Provide the (x, y) coordinate of the cell's center where the given text is located.  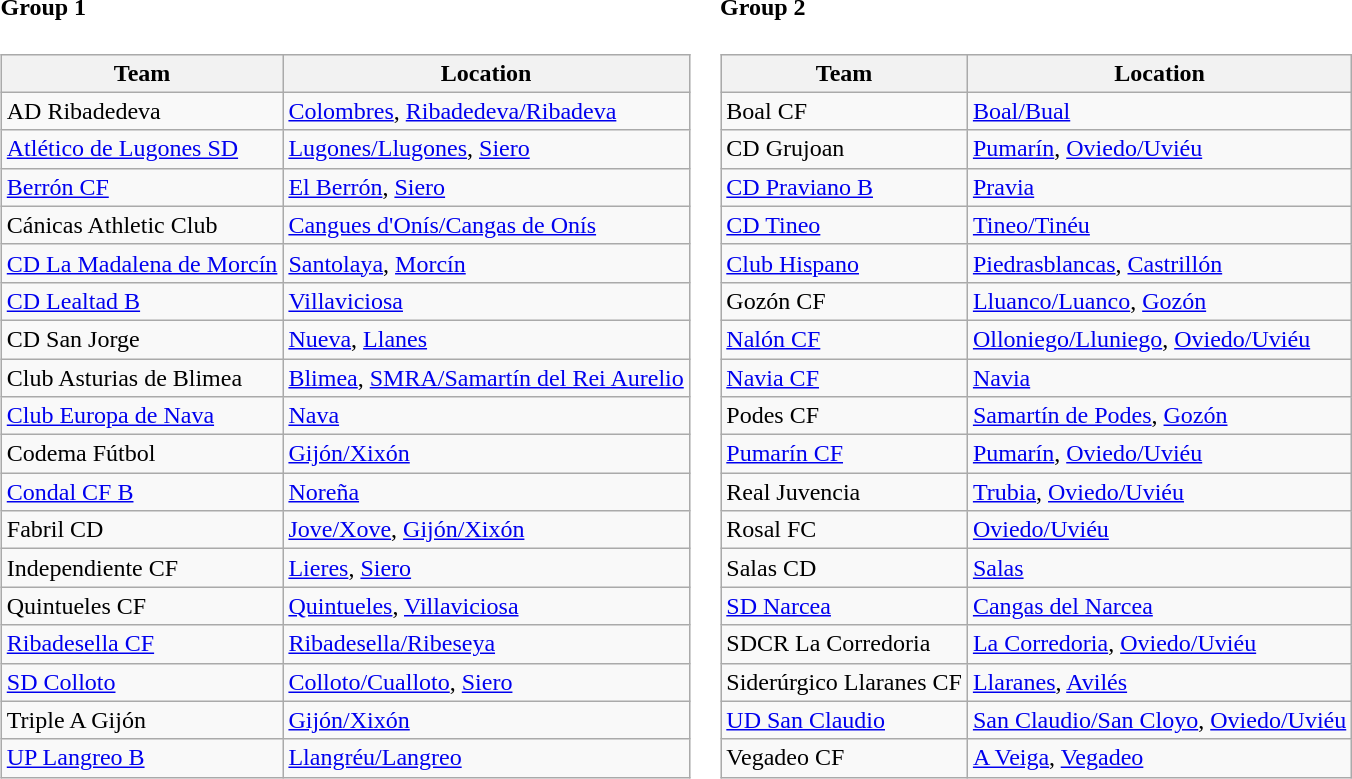
Club Asturias de Blimea (142, 378)
A Veiga, Vegadeo (1159, 758)
UP Langreo B (142, 758)
La Corredoria, Oviedo/Uviéu (1159, 644)
Triple A Gijón (142, 720)
Villaviciosa (486, 301)
Lieres, Siero (486, 568)
CD Lealtad B (142, 301)
Olloniego/Lluniego, Oviedo/Uviéu (1159, 339)
SD Colloto (142, 682)
Atlético de Lugones SD (142, 149)
Pravia (1159, 187)
Santolaya, Morcín (486, 263)
Fabril CD (142, 530)
Siderúrgico Llaranes CF (844, 682)
SDCR La Corredoria (844, 644)
Blimea, SMRA/Samartín del Rei Aurelio (486, 378)
Boal CF (844, 111)
Rosal FC (844, 530)
CD La Madalena de Morcín (142, 263)
Club Hispano (844, 263)
Salas (1159, 568)
SD Narcea (844, 606)
Colombres, Ribadedeva/Ribadeva (486, 111)
UD San Claudio (844, 720)
Trubia, Oviedo/Uviéu (1159, 492)
Samartín de Podes, Gozón (1159, 416)
Podes CF (844, 416)
Oviedo/Uviéu (1159, 530)
Llaranes, Avilés (1159, 682)
Ribadesella CF (142, 644)
Nueva, Llanes (486, 339)
Lluanco/Luanco, Gozón (1159, 301)
Quintueles, Villaviciosa (486, 606)
Nava (486, 416)
San Claudio/San Cloyo, Oviedo/Uviéu (1159, 720)
CD San Jorge (142, 339)
Club Europa de Nava (142, 416)
Boal/Bual (1159, 111)
Quintueles CF (142, 606)
Ribadesella/Ribeseya (486, 644)
Lugones/Llugones, Siero (486, 149)
Berrón CF (142, 187)
Salas CD (844, 568)
Nalón CF (844, 339)
Codema Fútbol (142, 454)
Cangas del Narcea (1159, 606)
Noreña (486, 492)
CD Tineo (844, 225)
Real Juvencia (844, 492)
CD Praviano B (844, 187)
Navia (1159, 378)
Cánicas Athletic Club (142, 225)
El Berrón, Siero (486, 187)
Piedrasblancas, Castrillón (1159, 263)
Independiente CF (142, 568)
Condal CF B (142, 492)
Vegadeo CF (844, 758)
CD Grujoan (844, 149)
Navia CF (844, 378)
Jove/Xove, Gijón/Xixón (486, 530)
Llangréu/Langreo (486, 758)
Pumarín CF (844, 454)
Tineo/Tinéu (1159, 225)
Cangues d'Onís/Cangas de Onís (486, 225)
Gozón CF (844, 301)
AD Ribadedeva (142, 111)
Colloto/Cualloto, Siero (486, 682)
